For the text-containing cell, return its midpoint in (x, y) coordinate format. 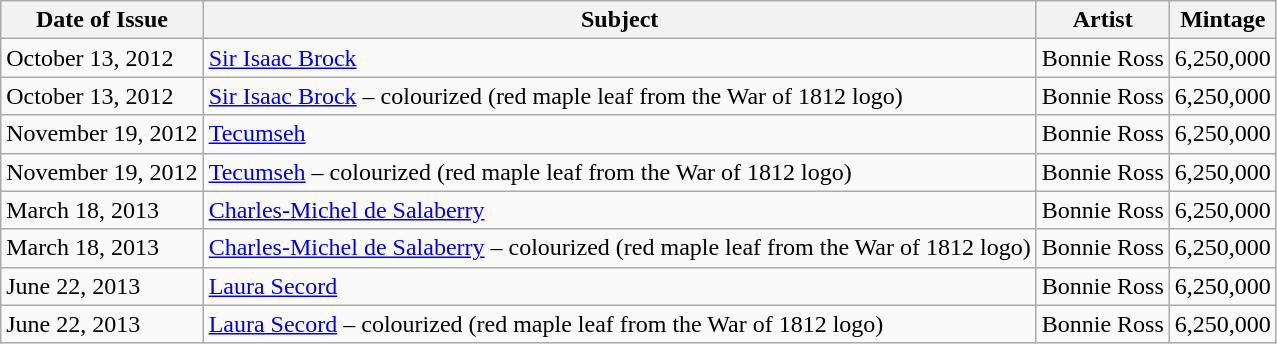
Subject (620, 20)
Sir Isaac Brock (620, 58)
Laura Secord (620, 286)
Tecumseh – colourized (red maple leaf from the War of 1812 logo) (620, 172)
Charles-Michel de Salaberry (620, 210)
Laura Secord – colourized (red maple leaf from the War of 1812 logo) (620, 324)
Tecumseh (620, 134)
Mintage (1222, 20)
Sir Isaac Brock – colourized (red maple leaf from the War of 1812 logo) (620, 96)
Date of Issue (102, 20)
Artist (1102, 20)
Charles-Michel de Salaberry – colourized (red maple leaf from the War of 1812 logo) (620, 248)
